Extract the (x, y) coordinate from the center of the cell holding the provided text.  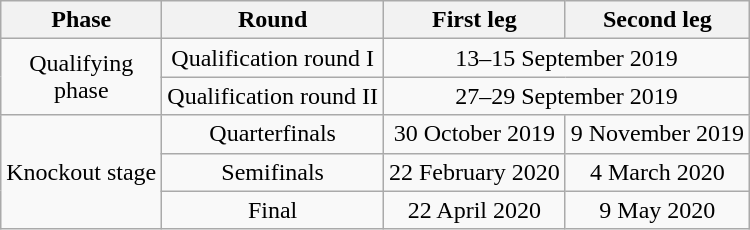
Knockout stage (82, 172)
27–29 September 2019 (566, 96)
30 October 2019 (474, 134)
Round (273, 20)
Qualification round I (273, 58)
Second leg (657, 20)
Qualifyingphase (82, 77)
Phase (82, 20)
22 April 2020 (474, 210)
Quarterfinals (273, 134)
9 May 2020 (657, 210)
9 November 2019 (657, 134)
22 February 2020 (474, 172)
First leg (474, 20)
Final (273, 210)
13–15 September 2019 (566, 58)
Qualification round II (273, 96)
Semifinals (273, 172)
4 March 2020 (657, 172)
